Output the [X, Y] coordinate of the center of the cell containing the given text.  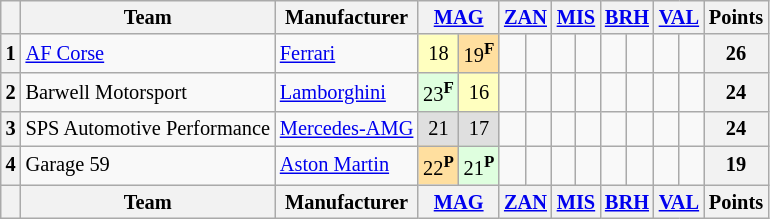
26 [736, 54]
Mercedes-AMG [346, 129]
Barwell Motorsport [148, 92]
Aston Martin [346, 166]
18 [438, 54]
17 [479, 129]
1 [11, 54]
Lamborghini [346, 92]
Ferrari [346, 54]
AF Corse [148, 54]
19 [736, 166]
16 [479, 92]
19F [479, 54]
3 [11, 129]
4 [11, 166]
23F [438, 92]
Garage 59 [148, 166]
21P [479, 166]
21 [438, 129]
SPS Automotive Performance [148, 129]
2 [11, 92]
22P [438, 166]
